Provide the [X, Y] coordinate of the cell's center where the given text is located.  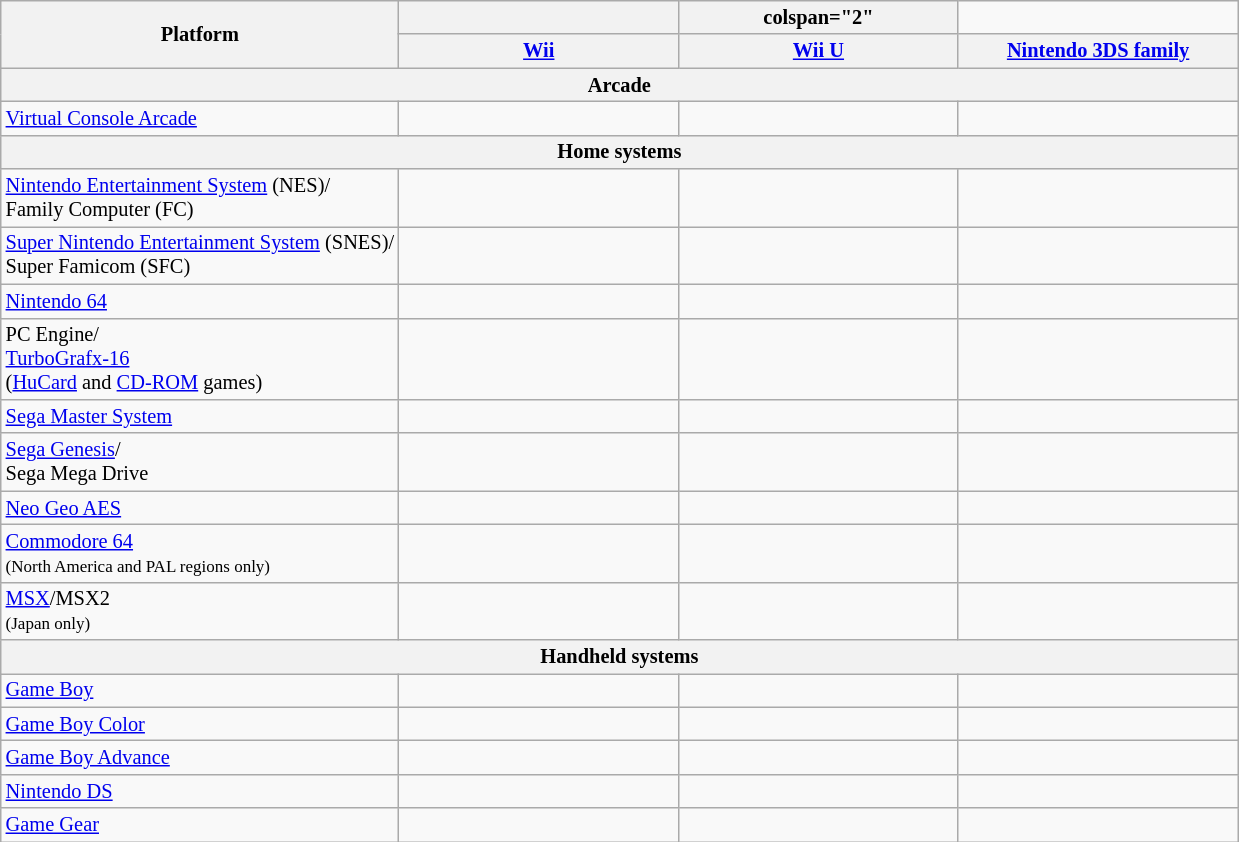
Game Boy Advance [200, 757]
Game Boy [200, 690]
Wii [539, 51]
PC Engine/TurboGrafx-16(HuCard and CD-ROM games) [200, 359]
Arcade [620, 85]
Handheld systems [620, 657]
Nintendo Entertainment System (NES)/Family Computer (FC) [200, 198]
Super Nintendo Entertainment System (SNES)/Super Famicom (SFC) [200, 255]
Game Boy Color [200, 724]
colspan="2" [819, 17]
Sega Master System [200, 416]
Home systems [620, 152]
Platform [200, 34]
Neo Geo AES [200, 508]
Sega Genesis/Sega Mega Drive [200, 462]
Nintendo 64 [200, 301]
Wii U [819, 51]
Nintendo DS [200, 791]
Virtual Console Arcade [200, 118]
Nintendo 3DS family [1098, 51]
MSX/MSX2(Japan only) [200, 611]
Commodore 64(North America and PAL regions only) [200, 553]
Game Gear [200, 825]
